Extract the [X, Y] coordinate from the center of the cell holding the provided text.  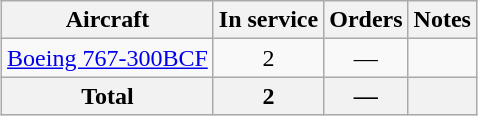
In service [268, 20]
Total [108, 96]
Orders [366, 20]
Notes [442, 20]
Boeing 767-300BCF [108, 58]
Aircraft [108, 20]
